Scan for the cell matching the given text and deliver its (X, Y) coordinate at center. 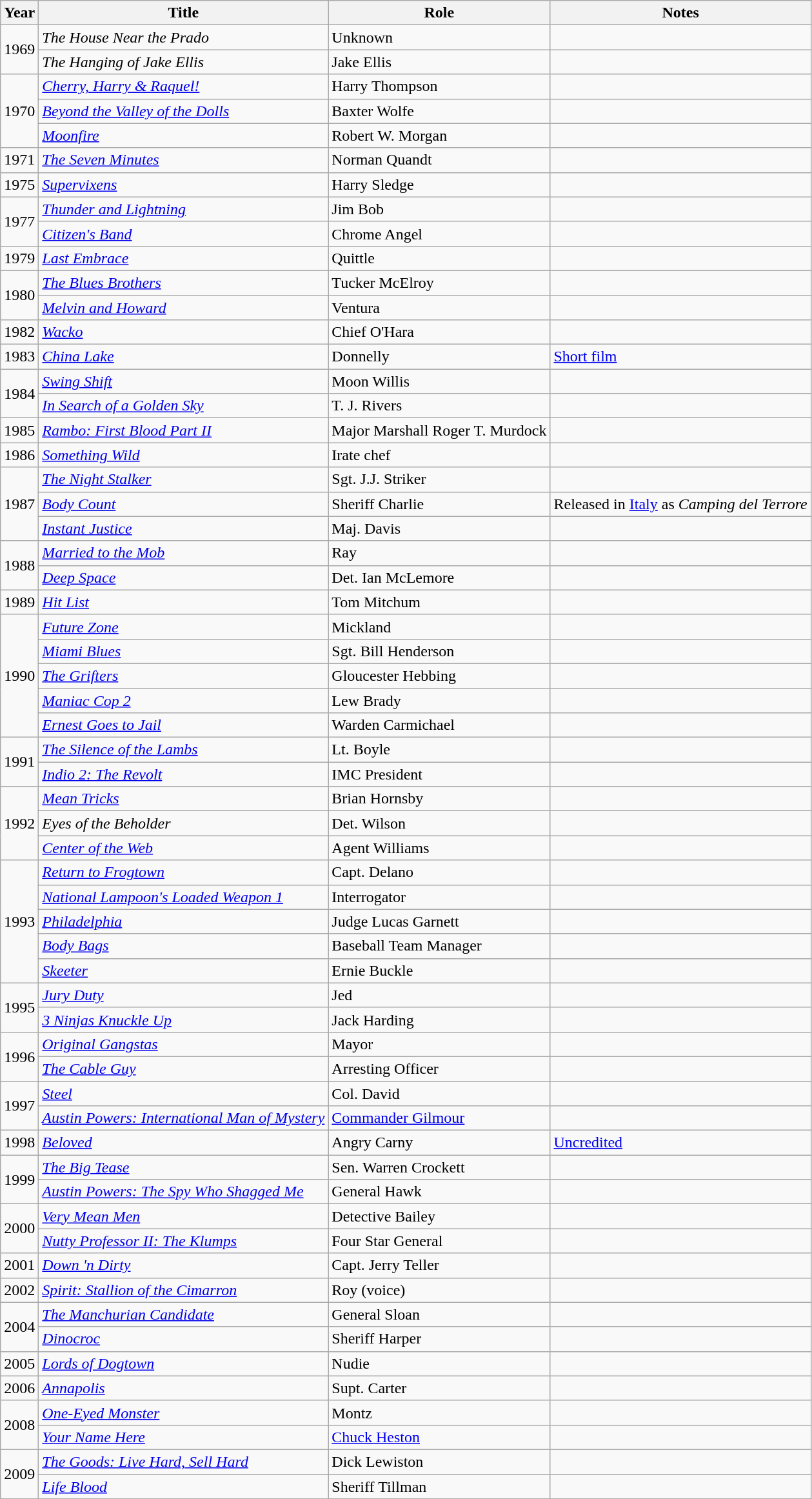
Something Wild (183, 455)
1980 (19, 295)
Tom Mitchum (439, 602)
Jake Ellis (439, 62)
Donnelly (439, 357)
Return to Frogtown (183, 872)
Mayor (439, 1044)
Four Star General (439, 1241)
Married to the Mob (183, 553)
The Seven Minutes (183, 160)
Lt. Boyle (439, 750)
1982 (19, 332)
Rambo: First Blood Part II (183, 430)
Jury Duty (183, 995)
Skeeter (183, 971)
2002 (19, 1290)
Uncredited (680, 1143)
Detective Bailey (439, 1216)
Jim Bob (439, 209)
Body Count (183, 504)
Miami Blues (183, 651)
Last Embrace (183, 258)
Roy (voice) (439, 1290)
Gloucester Hebbing (439, 676)
Col. David (439, 1094)
Jack Harding (439, 1020)
1986 (19, 455)
Philadelphia (183, 921)
Sgt. J.J. Striker (439, 479)
1998 (19, 1143)
Montz (439, 1413)
The Cable Guy (183, 1069)
Very Mean Men (183, 1216)
The Grifters (183, 676)
Warden Carmichael (439, 725)
Maj. Davis (439, 528)
Dinocroc (183, 1339)
1984 (19, 394)
Released in Italy as Camping del Terrore (680, 504)
1987 (19, 504)
1979 (19, 258)
Baxter Wolfe (439, 111)
Austin Powers: International Man of Mystery (183, 1118)
Dick Lewiston (439, 1462)
Thunder and Lightning (183, 209)
The Silence of the Lambs (183, 750)
Austin Powers: The Spy Who Shagged Me (183, 1192)
2006 (19, 1388)
Eyes of the Beholder (183, 823)
Chuck Heston (439, 1437)
Future Zone (183, 627)
Lords of Dogtown (183, 1363)
Brian Hornsby (439, 799)
Short film (680, 357)
Indio 2: The Revolt (183, 774)
The Goods: Live Hard, Sell Hard (183, 1462)
Moon Willis (439, 381)
Ernest Goes to Jail (183, 725)
Det. Ian McLemore (439, 578)
Swing Shift (183, 381)
1992 (19, 823)
Citizen's Band (183, 234)
Supt. Carter (439, 1388)
Supervixens (183, 185)
Tucker McElroy (439, 283)
1971 (19, 160)
Maniac Cop 2 (183, 700)
1989 (19, 602)
Sheriff Tillman (439, 1486)
Ray (439, 553)
Sheriff Harper (439, 1339)
1996 (19, 1056)
1970 (19, 111)
2000 (19, 1229)
Title (183, 13)
General Sloan (439, 1314)
Commander Gilmour (439, 1118)
Quittle (439, 258)
Interrogator (439, 897)
Arresting Officer (439, 1069)
The House Near the Prado (183, 37)
Deep Space (183, 578)
Melvin and Howard (183, 308)
Beloved (183, 1143)
IMC President (439, 774)
Moonfire (183, 136)
Mean Tricks (183, 799)
Sgt. Bill Henderson (439, 651)
1995 (19, 1007)
Major Marshall Roger T. Murdock (439, 430)
Center of the Web (183, 848)
T. J. Rivers (439, 406)
Sen. Warren Crockett (439, 1167)
Ventura (439, 308)
2004 (19, 1327)
Capt. Jerry Teller (439, 1265)
Spirit: Stallion of the Cimarron (183, 1290)
Harry Thompson (439, 86)
Ernie Buckle (439, 971)
Lew Brady (439, 700)
1997 (19, 1106)
2001 (19, 1265)
Cherry, Harry & Raquel! (183, 86)
1991 (19, 762)
Norman Quandt (439, 160)
1988 (19, 565)
Robert W. Morgan (439, 136)
3 Ninjas Knuckle Up (183, 1020)
The Hanging of Jake Ellis (183, 62)
Down 'n Dirty (183, 1265)
1977 (19, 221)
Nudie (439, 1363)
Your Name Here (183, 1437)
The Manchurian Candidate (183, 1314)
Body Bags (183, 946)
Notes (680, 13)
The Big Tease (183, 1167)
Agent Williams (439, 848)
National Lampoon's Loaded Weapon 1 (183, 897)
1983 (19, 357)
Instant Justice (183, 528)
China Lake (183, 357)
Irate chef (439, 455)
The Night Stalker (183, 479)
Det. Wilson (439, 823)
One-Eyed Monster (183, 1413)
1969 (19, 50)
2009 (19, 1474)
Steel (183, 1094)
In Search of a Golden Sky (183, 406)
1999 (19, 1180)
The Blues Brothers (183, 283)
2008 (19, 1425)
1993 (19, 921)
Unknown (439, 37)
Original Gangstas (183, 1044)
Hit List (183, 602)
Judge Lucas Garnett (439, 921)
Chrome Angel (439, 234)
Capt. Delano (439, 872)
Year (19, 13)
Nutty Professor II: The Klumps (183, 1241)
Mickland (439, 627)
Beyond the Valley of the Dolls (183, 111)
Annapolis (183, 1388)
Sheriff Charlie (439, 504)
2005 (19, 1363)
Chief O'Hara (439, 332)
Baseball Team Manager (439, 946)
Role (439, 13)
Wacko (183, 332)
Life Blood (183, 1486)
1985 (19, 430)
General Hawk (439, 1192)
Jed (439, 995)
Angry Carny (439, 1143)
1975 (19, 185)
Harry Sledge (439, 185)
1990 (19, 676)
